Return (X, Y) of the center of cell containing provided text 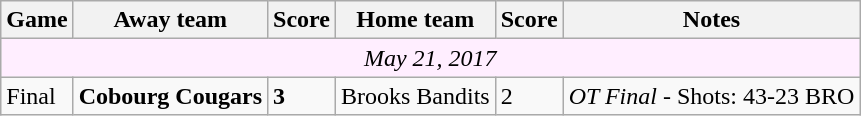
Away team (170, 20)
2 (529, 96)
Final (37, 96)
Cobourg Cougars (170, 96)
Notes (712, 20)
Home team (415, 20)
OT Final - Shots: 43-23 BRO (712, 96)
May 21, 2017 (430, 58)
3 (302, 96)
Brooks Bandits (415, 96)
Game (37, 20)
